Locate the cell with the specified text and output its [x, y] center coordinate. 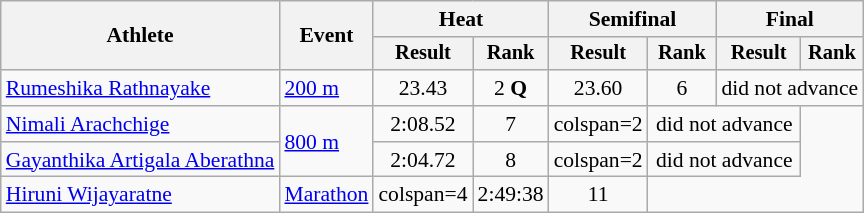
2:04.72 [422, 160]
11 [598, 195]
7 [511, 124]
Hiruni Wijayaratne [140, 195]
6 [682, 88]
Athlete [140, 36]
200 m [326, 88]
Gayanthika Artigala Aberathna [140, 160]
Event [326, 36]
Semifinal [633, 19]
Nimali Arachchige [140, 124]
Marathon [326, 195]
2 Q [511, 88]
colspan=4 [422, 195]
Final [790, 19]
Heat [460, 19]
2:49:38 [511, 195]
23.60 [598, 88]
800 m [326, 142]
8 [511, 160]
Rumeshika Rathnayake [140, 88]
23.43 [422, 88]
2:08.52 [422, 124]
